Output the (X, Y) coordinate of the center of the cell containing the given text.  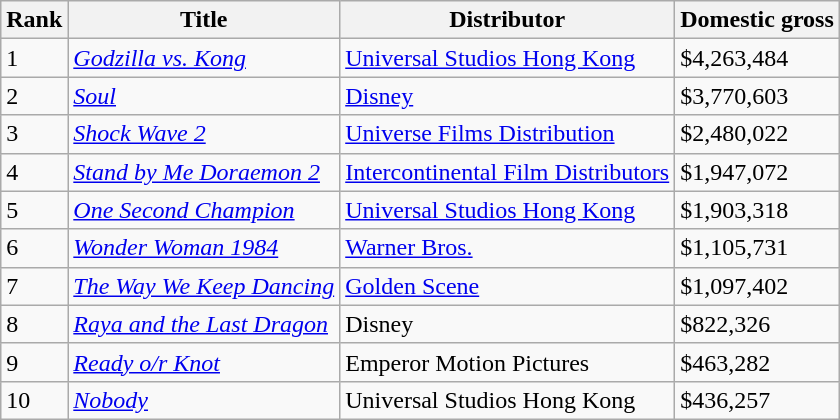
Wonder Woman 1984 (204, 248)
2 (34, 96)
Ready o/r Knot (204, 362)
Emperor Motion Pictures (508, 362)
Raya and the Last Dragon (204, 324)
8 (34, 324)
$2,480,022 (758, 134)
One Second Champion (204, 210)
$1,947,072 (758, 172)
The Way We Keep Dancing (204, 286)
Intercontinental Film Distributors (508, 172)
Nobody (204, 400)
Golden Scene (508, 286)
9 (34, 362)
$1,105,731 (758, 248)
7 (34, 286)
Title (204, 20)
$1,097,402 (758, 286)
Distributor (508, 20)
Universe Films Distribution (508, 134)
4 (34, 172)
$822,326 (758, 324)
3 (34, 134)
1 (34, 58)
$463,282 (758, 362)
$1,903,318 (758, 210)
$3,770,603 (758, 96)
Godzilla vs. Kong (204, 58)
Soul (204, 96)
Shock Wave 2 (204, 134)
5 (34, 210)
Rank (34, 20)
$4,263,484 (758, 58)
6 (34, 248)
Domestic gross (758, 20)
Warner Bros. (508, 248)
Stand by Me Doraemon 2 (204, 172)
10 (34, 400)
$436,257 (758, 400)
